Determine the [x, y] coordinate at the center of the cell enclosing the given text.  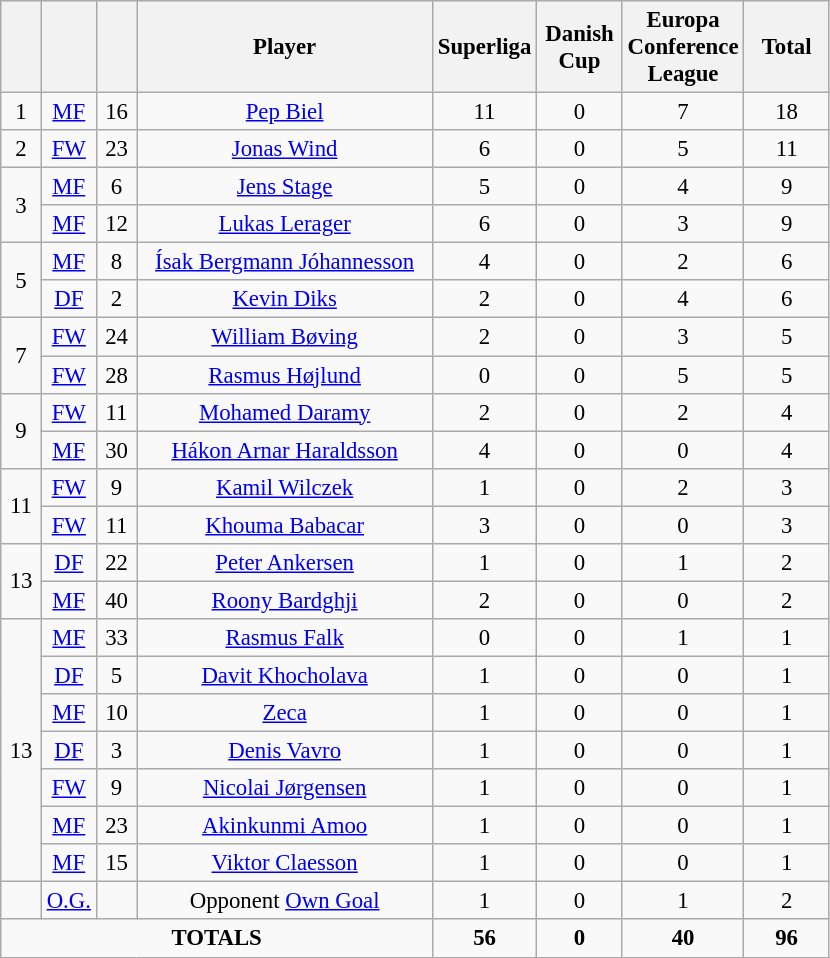
Rasmus Falk [285, 638]
Player [285, 47]
28 [116, 375]
Ísak Bergmann Jóhannesson [285, 262]
Khouma Babacar [285, 525]
Total [787, 47]
Viktor Claesson [285, 863]
Davit Khocholava [285, 675]
Kevin Diks [285, 299]
30 [116, 450]
Superliga [484, 47]
Opponent Own Goal [285, 901]
Roony Bardghji [285, 600]
Hákon Arnar Haraldsson [285, 450]
16 [116, 112]
Lukas Lerager [285, 224]
56 [484, 939]
Danish Cup [580, 47]
Zeca [285, 713]
Europa Conference League [683, 47]
Jonas Wind [285, 149]
Pep Biel [285, 112]
15 [116, 863]
8 [116, 262]
Denis Vavro [285, 751]
24 [116, 337]
Jens Stage [285, 187]
Kamil Wilczek [285, 487]
William Bøving [285, 337]
18 [787, 112]
22 [116, 563]
Nicolai Jørgensen [285, 788]
33 [116, 638]
12 [116, 224]
10 [116, 713]
96 [787, 939]
Peter Ankersen [285, 563]
TOTALS [217, 939]
Rasmus Højlund [285, 375]
Akinkunmi Amoo [285, 826]
O.G. [68, 901]
Mohamed Daramy [285, 412]
